Detect which cell encompasses the target text, then output its (X, Y) center coordinate. 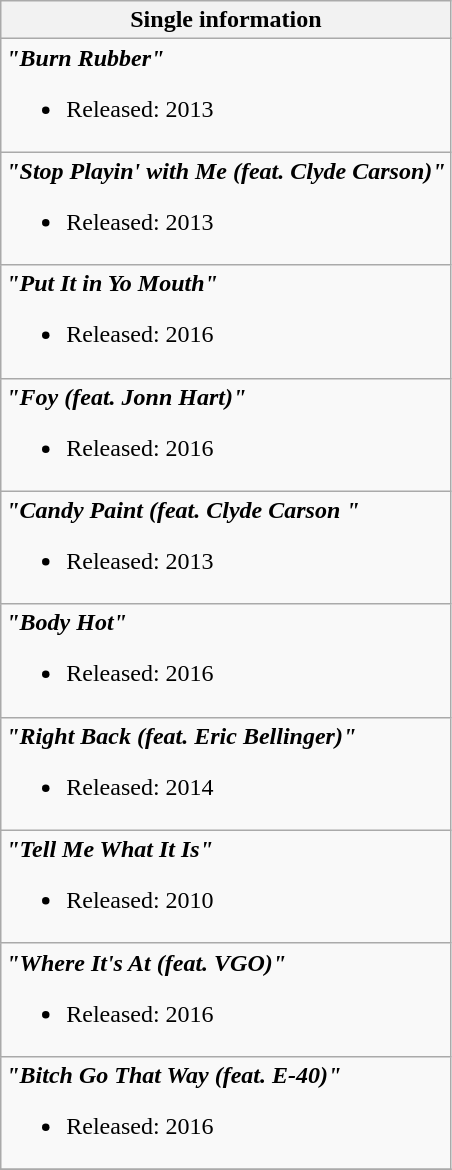
"Stop Playin' with Me (feat. Clyde Carson)"Released: 2013 (226, 208)
"Foy (feat. Jonn Hart)"Released: 2016 (226, 434)
"Candy Paint (feat. Clyde Carson "Released: 2013 (226, 548)
"Tell Me What It Is"Released: 2010 (226, 886)
"Burn Rubber"Released: 2013 (226, 96)
"Right Back (feat. Eric Bellinger)"Released: 2014 (226, 774)
"Bitch Go That Way (feat. E-40)"Released: 2016 (226, 1112)
"Where It's At (feat. VGO)"Released: 2016 (226, 1000)
Single information (226, 20)
"Body Hot"Released: 2016 (226, 660)
"Put It in Yo Mouth"Released: 2016 (226, 322)
